Return [X, Y] of the center of cell containing provided text 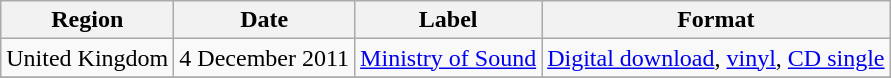
United Kingdom [88, 58]
Format [716, 20]
4 December 2011 [264, 58]
Label [448, 20]
Ministry of Sound [448, 58]
Date [264, 20]
Region [88, 20]
Digital download, vinyl, CD single [716, 58]
